Identify which cell holds the provided text, then report its [X, Y] central coordinate. 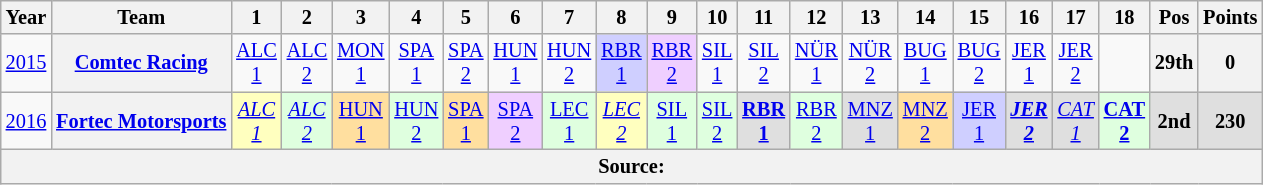
2 [307, 17]
Fortec Motorsports [141, 121]
CAT2 [1124, 121]
Points [1230, 17]
6 [515, 17]
8 [621, 17]
NÜR2 [870, 63]
Pos [1174, 17]
2nd [1174, 121]
4 [416, 17]
LEC2 [621, 121]
2016 [26, 121]
12 [816, 17]
13 [870, 17]
NÜR1 [816, 63]
CAT1 [1075, 121]
MNZ1 [870, 121]
5 [466, 17]
1 [256, 17]
Comtec Racing [141, 63]
10 [717, 17]
230 [1230, 121]
0 [1230, 63]
BUG1 [926, 63]
9 [672, 17]
MNZ2 [926, 121]
2015 [26, 63]
Team [141, 17]
Year [26, 17]
7 [569, 17]
16 [1028, 17]
LEC1 [569, 121]
29th [1174, 63]
15 [980, 17]
MON1 [360, 63]
14 [926, 17]
18 [1124, 17]
Source: [632, 166]
17 [1075, 17]
BUG2 [980, 63]
3 [360, 17]
11 [764, 17]
